Scan for the cell matching the given text and deliver its [X, Y] coordinate at center. 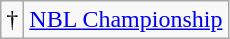
NBL Championship [126, 20]
† [12, 20]
